Extract the (X, Y) coordinate from the center of the cell holding the provided text.  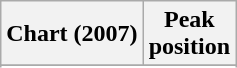
Chart (2007) (72, 34)
Peakposition (189, 34)
